Search for the cell housing the specified text and yield its (x, y) center coordinate. 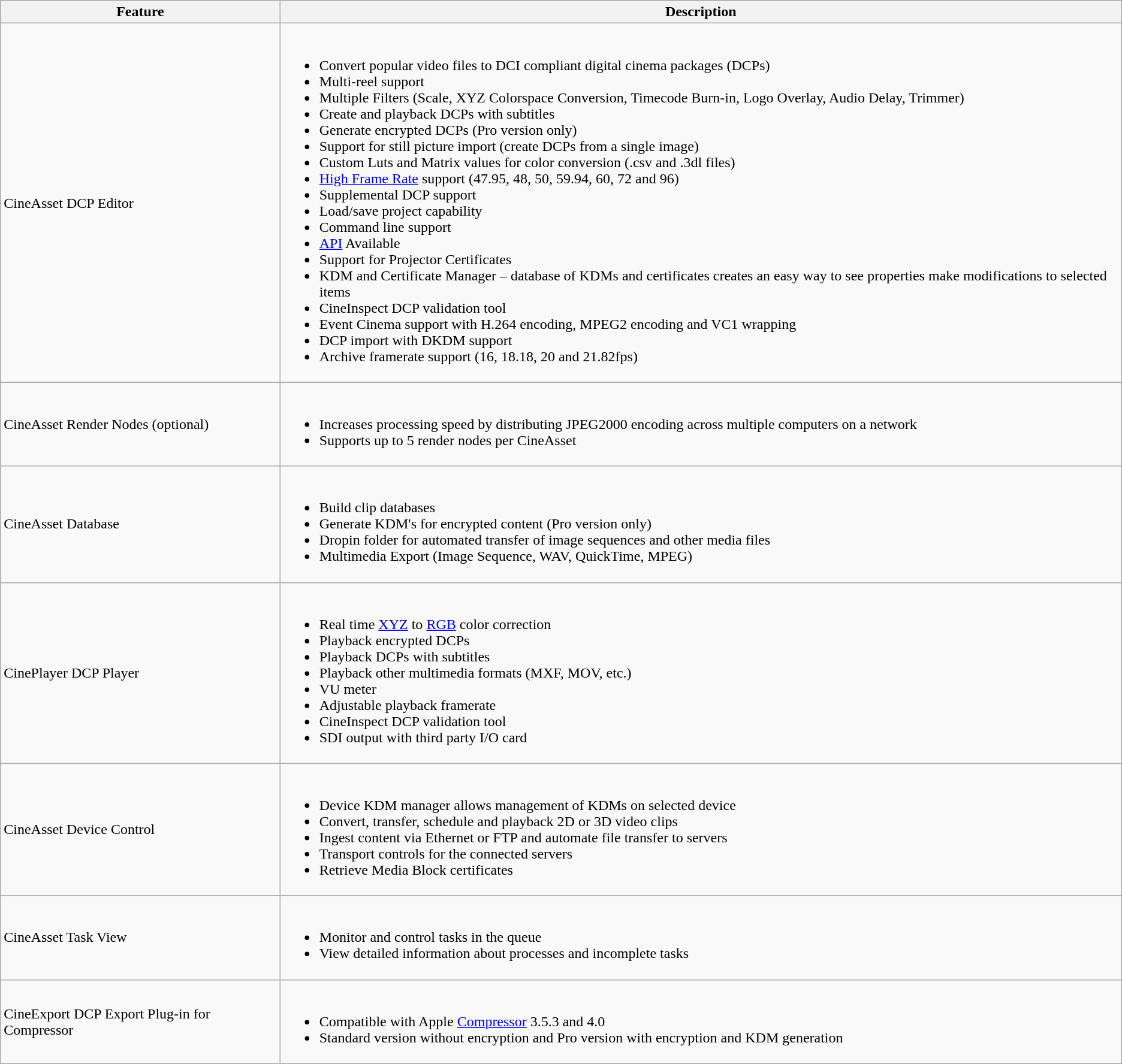
CineExport DCP Export Plug-in for Compressor (140, 1021)
CineAsset Task View (140, 938)
Monitor and control tasks in the queueView detailed information about processes and incomplete tasks (701, 938)
CineAsset DCP Editor (140, 202)
Description (701, 12)
Compatible with Apple Compressor 3.5.3 and 4.0Standard version without encryption and Pro version with encryption and KDM generation (701, 1021)
Increases processing speed by distributing JPEG2000 encoding across multiple computers on a networkSupports up to 5 render nodes per CineAsset (701, 424)
Feature (140, 12)
CineAsset Database (140, 524)
CineAsset Render Nodes (optional) (140, 424)
CineAsset Device Control (140, 829)
CinePlayer DCP Player (140, 673)
